Identify which cell holds the provided text, then report its (X, Y) central coordinate. 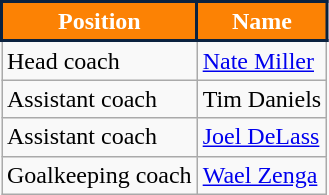
Goalkeeping coach (100, 175)
Joel DeLass (262, 137)
Name (262, 22)
Wael Zenga (262, 175)
Nate Miller (262, 60)
Position (100, 22)
Tim Daniels (262, 99)
Head coach (100, 60)
